Provide the (X, Y) coordinate of the cell's center where the given text is located.  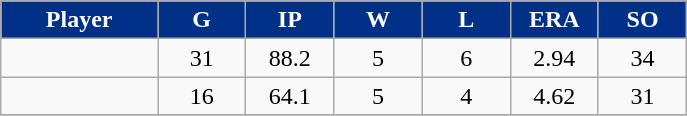
L (466, 20)
SO (642, 20)
88.2 (290, 58)
34 (642, 58)
W (378, 20)
16 (202, 96)
6 (466, 58)
G (202, 20)
64.1 (290, 96)
IP (290, 20)
ERA (554, 20)
2.94 (554, 58)
4.62 (554, 96)
4 (466, 96)
Player (80, 20)
